Return [X, Y] of the center of cell containing provided text 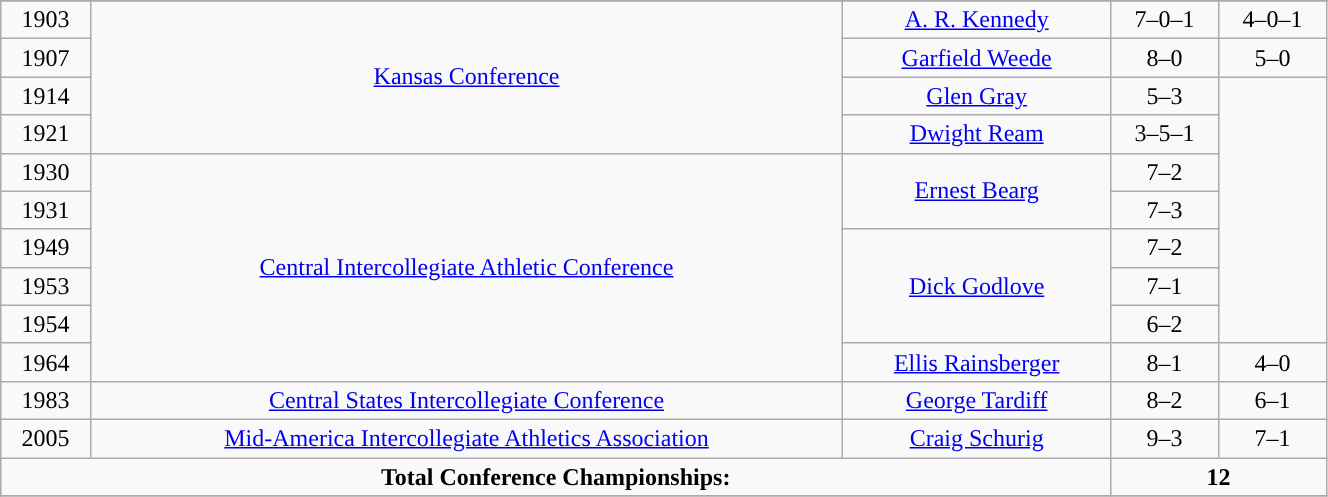
Ernest Bearg [977, 191]
8–0 [1165, 58]
Kansas Conference [466, 77]
Glen Gray [977, 96]
1907 [46, 58]
1930 [46, 172]
Dwight Ream [977, 134]
1954 [46, 324]
9–3 [1165, 438]
Mid-America Intercollegiate Athletics Association [466, 438]
1964 [46, 362]
1914 [46, 96]
Craig Schurig [977, 438]
3–5–1 [1165, 134]
Dick Godlove [977, 286]
7–0–1 [1165, 20]
1921 [46, 134]
5–3 [1165, 96]
4–0 [1273, 362]
12 [1219, 477]
Central States Intercollegiate Conference [466, 400]
7–3 [1165, 210]
1953 [46, 286]
Garfield Weede [977, 58]
4–0–1 [1273, 20]
1983 [46, 400]
George Tardiff [977, 400]
2005 [46, 438]
1931 [46, 210]
Ellis Rainsberger [977, 362]
8–1 [1165, 362]
Central Intercollegiate Athletic Conference [466, 267]
1949 [46, 248]
A. R. Kennedy [977, 20]
1903 [46, 20]
8–2 [1165, 400]
6–1 [1273, 400]
5–0 [1273, 58]
Total Conference Championships: [556, 477]
6–2 [1165, 324]
